Provide the (x, y) coordinate of the cell's center where the given text is located.  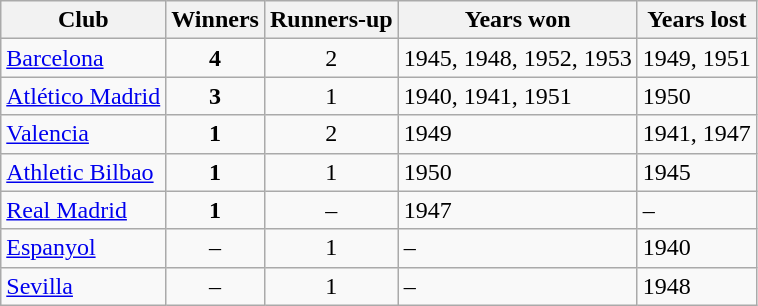
1945, 1948, 1952, 1953 (518, 58)
3 (216, 96)
Barcelona (84, 58)
Real Madrid (84, 210)
Sevilla (84, 286)
1949, 1951 (696, 58)
1945 (696, 172)
Runners-up (331, 20)
Valencia (84, 134)
Winners (216, 20)
Athletic Bilbao (84, 172)
1940 (696, 248)
Years won (518, 20)
Atlético Madrid (84, 96)
1947 (518, 210)
1941, 1947 (696, 134)
1940, 1941, 1951 (518, 96)
Club (84, 20)
Espanyol (84, 248)
Years lost (696, 20)
1949 (518, 134)
4 (216, 58)
1948 (696, 286)
